Search for the cell housing the specified text and yield its [x, y] center coordinate. 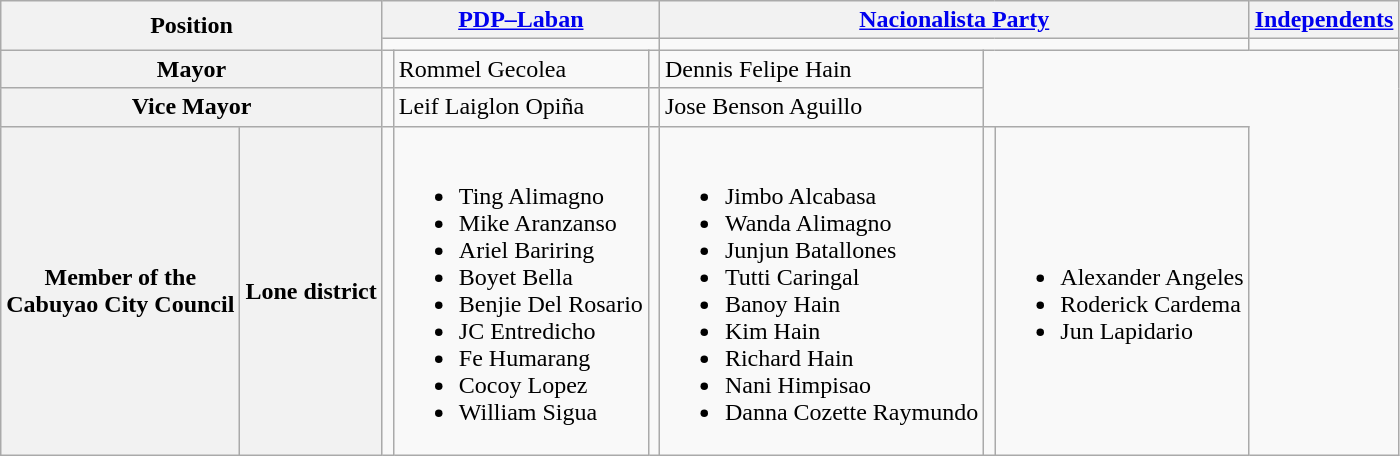
Vice Mayor [192, 107]
Independents [1324, 20]
Dennis Felipe Hain [821, 69]
Rommel Gecolea [520, 69]
Jose Benson Aguillo [821, 107]
Jimbo AlcabasaWanda AlimagnoJunjun BatallonesTutti CaringalBanoy HainKim HainRichard HainNani HimpisaoDanna Cozette Raymundo [821, 290]
Member of the Cabuyao City Council [120, 290]
Position [192, 26]
PDP–Laban [520, 20]
Leif Laiglon Opiña [520, 107]
Nacionalista Party [954, 20]
Mayor [192, 69]
Alexander AngelesRoderick CardemaJun Lapidario [1122, 290]
Lone district [311, 290]
Ting AlimagnoMike AranzansoAriel BariringBoyet BellaBenjie Del RosarioJC EntredichoFe HumarangCocoy LopezWilliam Sigua [520, 290]
